Extract the (X, Y) coordinate from the center of the cell holding the provided text.  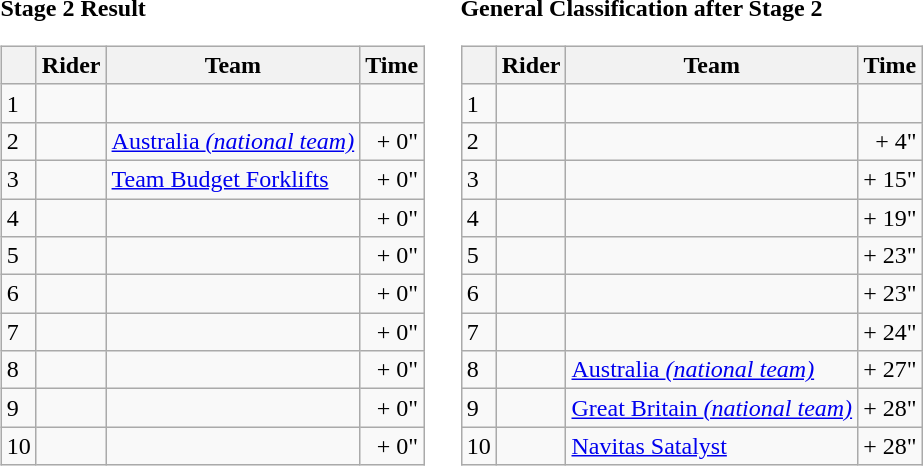
+ 24" (890, 332)
Team Budget Forklifts (233, 179)
+ 27" (890, 370)
+ 15" (890, 179)
+ 4" (890, 141)
Navitas Satalyst (712, 446)
+ 19" (890, 217)
Great Britain (national team) (712, 408)
